Capture the cell that displays the provided text and extract its (X, Y) central coordinate. 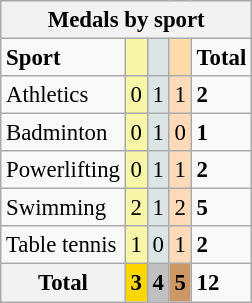
Table tennis (63, 245)
12 (221, 283)
Athletics (63, 95)
Powerlifting (63, 170)
3 (136, 283)
4 (158, 283)
Sport (63, 58)
Swimming (63, 208)
Medals by sport (126, 20)
Badminton (63, 133)
